Determine the [x, y] coordinate at the center of the cell enclosing the given text.  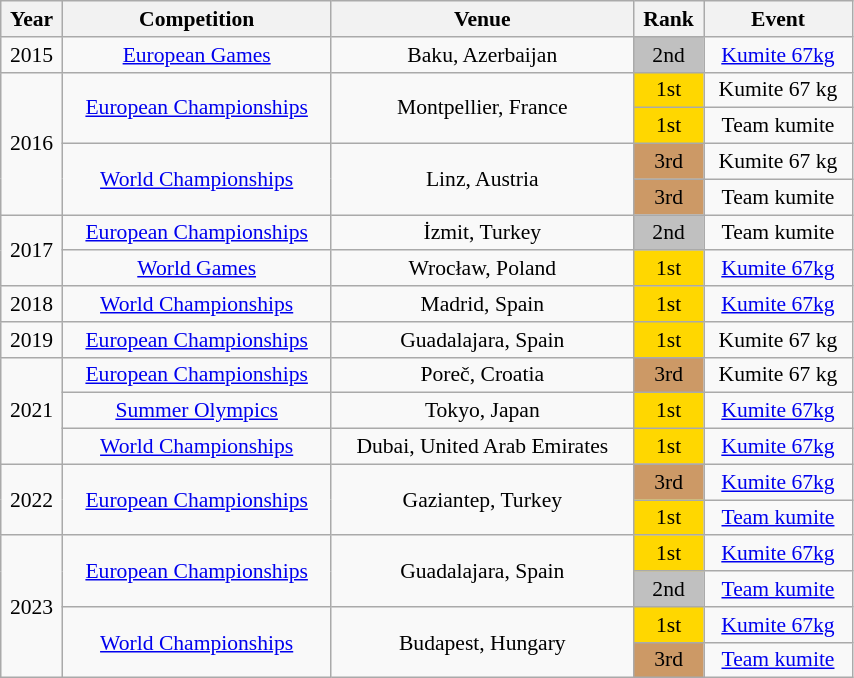
Tokyo, Japan [482, 411]
Wrocław, Poland [482, 269]
Gaziantep, Turkey [482, 500]
2019 [32, 340]
Madrid, Spain [482, 304]
Competition [196, 19]
Event [778, 19]
World Games [196, 269]
Montpellier, France [482, 108]
Poreč, Croatia [482, 375]
Summer Olympics [196, 411]
Venue [482, 19]
Rank [669, 19]
Baku, Azerbaijan [482, 55]
2018 [32, 304]
2016 [32, 143]
2015 [32, 55]
2017 [32, 250]
2023 [32, 607]
Year [32, 19]
Linz, Austria [482, 180]
2021 [32, 410]
Budapest, Hungary [482, 642]
European Games [196, 55]
Dubai, United Arab Emirates [482, 447]
2022 [32, 500]
İzmit, Turkey [482, 233]
